Pinpoint the cell where the given text exists, returning its [X, Y] midpoint coordinate. 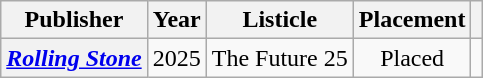
Year [176, 20]
Rolling Stone [74, 58]
The Future 25 [280, 58]
Placement [412, 20]
Publisher [74, 20]
2025 [176, 58]
Listicle [280, 20]
Placed [412, 58]
